Locate the cell with the specified text and output its (X, Y) center coordinate. 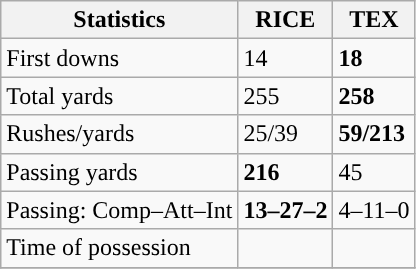
14 (286, 58)
59/213 (374, 134)
First downs (120, 58)
Passing: Comp–Att–Int (120, 210)
18 (374, 58)
25/39 (286, 134)
255 (286, 96)
Passing yards (120, 172)
Total yards (120, 96)
Statistics (120, 20)
258 (374, 96)
TEX (374, 20)
4–11–0 (374, 210)
216 (286, 172)
Time of possession (120, 248)
Rushes/yards (120, 134)
45 (374, 172)
RICE (286, 20)
13–27–2 (286, 210)
